Find where the given text appears and provide that cell's center as (X, Y) coordinate. 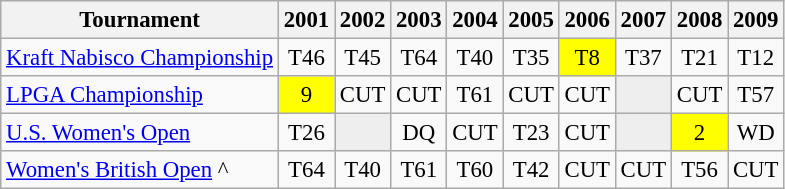
2007 (643, 20)
WD (756, 133)
2009 (756, 20)
T35 (531, 58)
T8 (587, 58)
T42 (531, 170)
T57 (756, 95)
2006 (587, 20)
DQ (419, 133)
2008 (699, 20)
9 (306, 95)
T12 (756, 58)
T46 (306, 58)
T56 (699, 170)
U.S. Women's Open (140, 133)
T26 (306, 133)
Women's British Open ^ (140, 170)
Kraft Nabisco Championship (140, 58)
2005 (531, 20)
2004 (475, 20)
T37 (643, 58)
2002 (363, 20)
Tournament (140, 20)
LPGA Championship (140, 95)
2 (699, 133)
2001 (306, 20)
T60 (475, 170)
T23 (531, 133)
T45 (363, 58)
2003 (419, 20)
T21 (699, 58)
